Provide the (X, Y) coordinate of the cell's center where the given text is located.  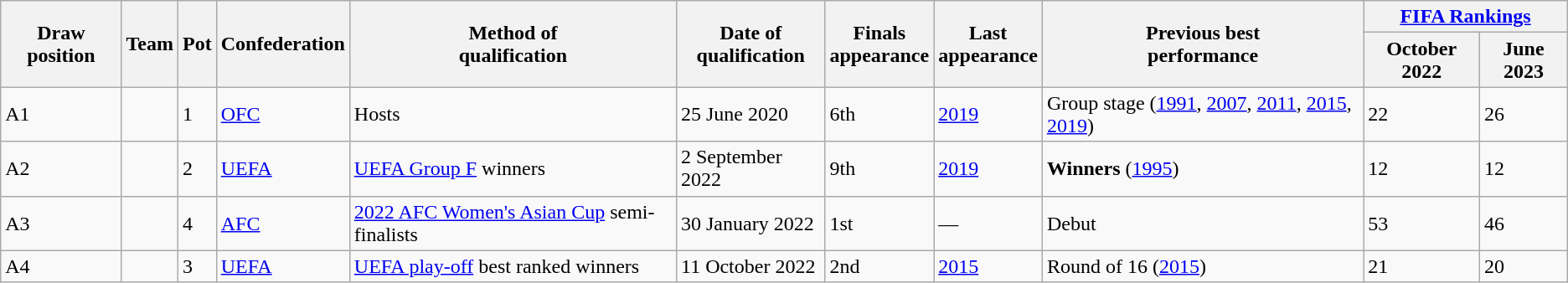
25 June 2020 (750, 114)
Round of 16 (2015) (1203, 266)
20 (1524, 266)
9th (879, 169)
22 (1422, 114)
Pot (198, 44)
Debut (1203, 223)
— (988, 223)
Group stage (1991, 2007, 2011, 2015, 2019) (1203, 114)
FIFA Rankings (1466, 17)
3 (198, 266)
Method ofqualification (513, 44)
A1 (61, 114)
UEFA Group F winners (513, 169)
October 2022 (1422, 60)
1st (879, 223)
26 (1524, 114)
Previous bestperformance (1203, 44)
UEFA play-off best ranked winners (513, 266)
2015 (988, 266)
53 (1422, 223)
1 (198, 114)
11 October 2022 (750, 266)
AFC (283, 223)
Hosts (513, 114)
21 (1422, 266)
2 September 2022 (750, 169)
Confederation (283, 44)
4 (198, 223)
A3 (61, 223)
Winners (1995) (1203, 169)
Date ofqualification (750, 44)
Team (150, 44)
Draw position (61, 44)
A4 (61, 266)
30 January 2022 (750, 223)
2022 AFC Women's Asian Cup semi-finalists (513, 223)
OFC (283, 114)
A2 (61, 169)
2nd (879, 266)
Lastappearance (988, 44)
6th (879, 114)
2 (198, 169)
46 (1524, 223)
June 2023 (1524, 60)
Finalsappearance (879, 44)
